Return the (X, Y) coordinate for the center point of the cell that contains the specified text.  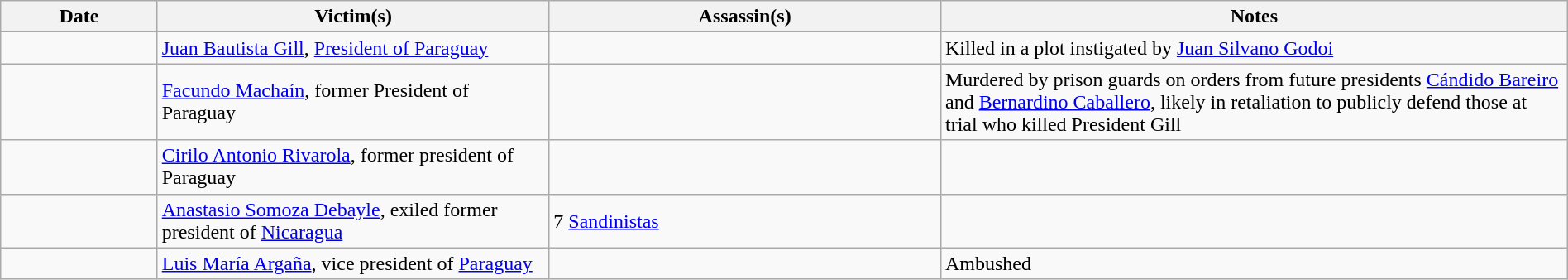
Luis María Argaña, vice president of Paraguay (353, 263)
Assassin(s) (745, 17)
Facundo Machaín, former President of Paraguay (353, 102)
7 Sandinistas (745, 220)
Cirilo Antonio Rivarola, former president of Paraguay (353, 167)
Notes (1254, 17)
Juan Bautista Gill, President of Paraguay (353, 48)
Ambushed (1254, 263)
Date (79, 17)
Victim(s) (353, 17)
Killed in a plot instigated by Juan Silvano Godoi (1254, 48)
Anastasio Somoza Debayle, exiled former president of Nicaragua (353, 220)
